Pinpoint the cell where the given text exists, returning its [X, Y] midpoint coordinate. 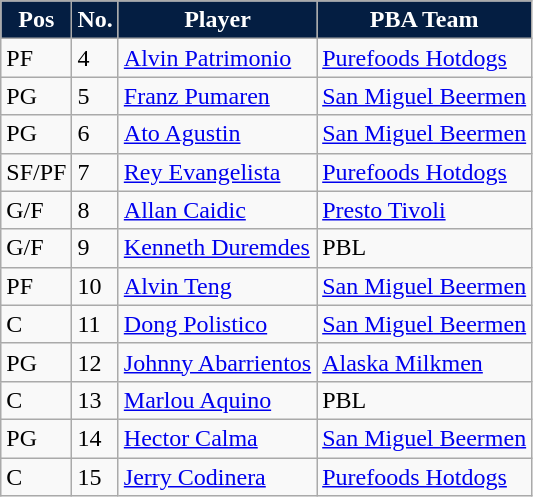
7 [95, 172]
10 [95, 286]
4 [95, 58]
Pos [36, 20]
Jerry Codinera [217, 477]
Alaska Milkmen [424, 362]
Rey Evangelista [217, 172]
Kenneth Duremdes [217, 248]
Player [217, 20]
Johnny Abarrientos [217, 362]
Dong Polistico [217, 324]
Alvin Patrimonio [217, 58]
15 [95, 477]
PBA Team [424, 20]
Presto Tivoli [424, 210]
11 [95, 324]
SF/PF [36, 172]
No. [95, 20]
12 [95, 362]
13 [95, 400]
6 [95, 134]
8 [95, 210]
Hector Calma [217, 438]
5 [95, 96]
9 [95, 248]
Marlou Aquino [217, 400]
Alvin Teng [217, 286]
Franz Pumaren [217, 96]
14 [95, 438]
Allan Caidic [217, 210]
Ato Agustin [217, 134]
